Return (x, y) of the center of cell containing provided text 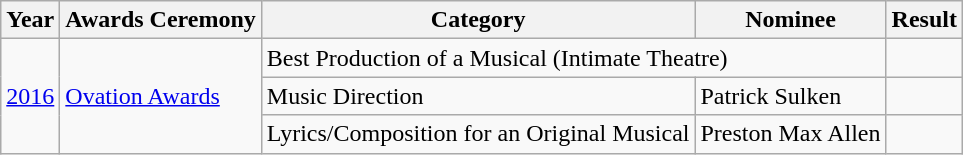
Music Direction (478, 96)
Nominee (790, 20)
Category (478, 20)
Best Production of a Musical (Intimate Theatre) (574, 58)
Patrick Sulken (790, 96)
Lyrics/Composition for an Original Musical (478, 134)
Preston Max Allen (790, 134)
2016 (30, 96)
Awards Ceremony (160, 20)
Year (30, 20)
Ovation Awards (160, 96)
Result (924, 20)
